Return (x, y) of the center of cell containing provided text 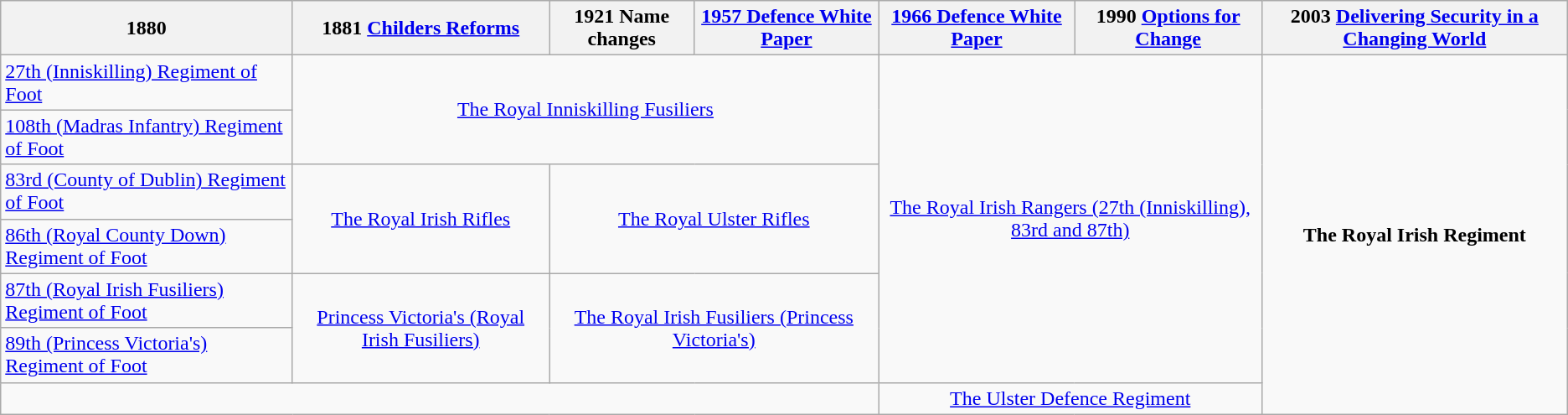
The Royal Irish Rangers (27th (Inniskilling), 83rd and 87th) (1070, 219)
89th (Princess Victoria's) Regiment of Foot (147, 355)
The Ulster Defence Regiment (1070, 398)
86th (Royal County Down) Regiment of Foot (147, 246)
27th (Inniskilling) Regiment of Foot (147, 82)
Princess Victoria's (Royal Irish Fusiliers) (420, 328)
2003 Delivering Security in a Changing World (1414, 29)
1881 Childers Reforms (420, 29)
83rd (County of Dublin) Regiment of Foot (147, 191)
The Royal Irish Rifles (420, 219)
1966 Defence White Paper (977, 29)
The Royal Irish Fusiliers (Princess Victoria's) (714, 328)
108th (Madras Infantry) Regiment of Foot (147, 137)
The Royal Ulster Rifles (714, 219)
87th (Royal Irish Fusiliers) Regiment of Foot (147, 300)
1957 Defence White Paper (787, 29)
1990 Options for Change (1168, 29)
1921 Name changes (622, 29)
The Royal Inniskilling Fusiliers (585, 110)
1880 (147, 29)
The Royal Irish Regiment (1414, 235)
